Provide the [X, Y] coordinate of the cell's center where the given text is located.  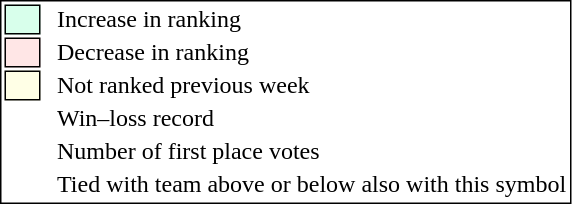
Not ranked previous week [312, 85]
Increase in ranking [312, 19]
Number of first place votes [312, 151]
Decrease in ranking [312, 53]
Win–loss record [312, 119]
Tied with team above or below also with this symbol [312, 185]
